Pinpoint the cell where the given text exists, returning its [x, y] midpoint coordinate. 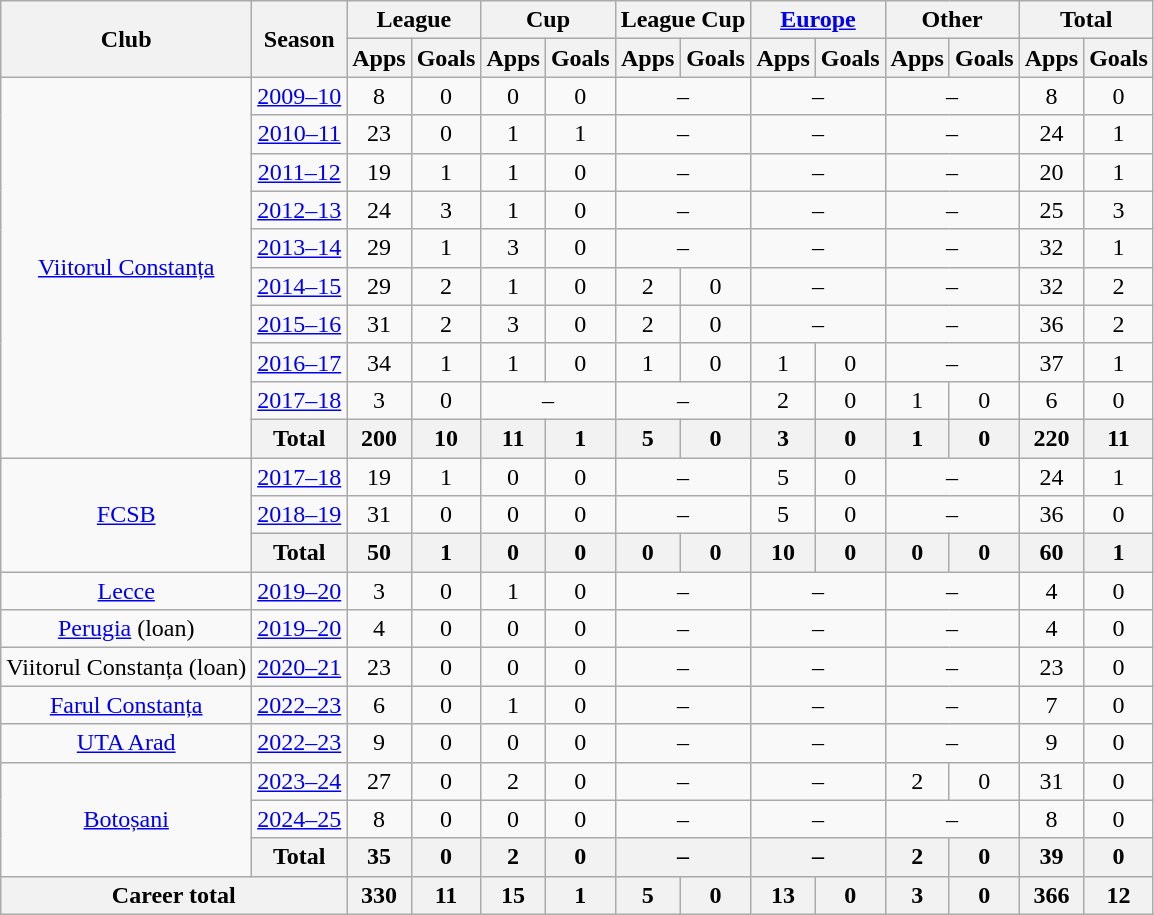
200 [379, 438]
Farul Constanța [126, 705]
15 [513, 895]
2015–16 [300, 324]
2011–12 [300, 172]
2012–13 [300, 210]
366 [1051, 895]
12 [1119, 895]
60 [1051, 553]
FCSB [126, 515]
50 [379, 553]
2014–15 [300, 286]
UTA Arad [126, 743]
Season [300, 39]
34 [379, 362]
Lecce [126, 591]
220 [1051, 438]
2024–25 [300, 819]
Botoșani [126, 819]
Club [126, 39]
27 [379, 781]
Viitorul Constanța (loan) [126, 667]
35 [379, 857]
20 [1051, 172]
2009–10 [300, 96]
League [414, 20]
25 [1051, 210]
13 [783, 895]
2016–17 [300, 362]
Other [952, 20]
7 [1051, 705]
2010–11 [300, 134]
2020–21 [300, 667]
Cup [548, 20]
2023–24 [300, 781]
39 [1051, 857]
2013–14 [300, 248]
Viitorul Constanța [126, 268]
Career total [174, 895]
330 [379, 895]
Perugia (loan) [126, 629]
2018–19 [300, 515]
37 [1051, 362]
Europe [818, 20]
League Cup [683, 20]
